For the text-containing cell, return its midpoint in [X, Y] coordinate format. 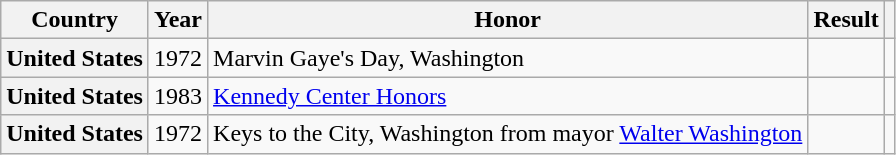
Marvin Gaye's Day, Washington [508, 58]
Country [75, 20]
Result [846, 20]
Honor [508, 20]
Kennedy Center Honors [508, 96]
1983 [178, 96]
Year [178, 20]
Keys to the City, Washington from mayor Walter Washington [508, 134]
